Output the (x, y) coordinate of the center of the cell containing the given text.  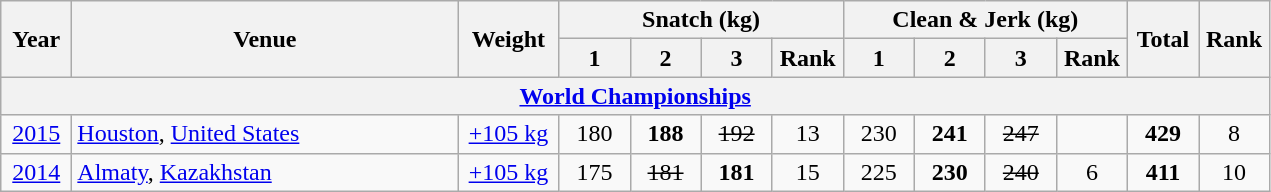
10 (1234, 172)
240 (1020, 172)
192 (736, 134)
15 (808, 172)
World Championships (636, 96)
13 (808, 134)
247 (1020, 134)
Venue (265, 39)
241 (950, 134)
429 (1162, 134)
225 (878, 172)
2015 (36, 134)
2014 (36, 172)
Total (1162, 39)
Year (36, 39)
411 (1162, 172)
Snatch (kg) (701, 20)
175 (594, 172)
Clean & Jerk (kg) (985, 20)
188 (666, 134)
Houston, United States (265, 134)
180 (594, 134)
6 (1092, 172)
Almaty, Kazakhstan (265, 172)
Weight (508, 39)
8 (1234, 134)
